Pinpoint the cell where the given text exists, returning its (x, y) midpoint coordinate. 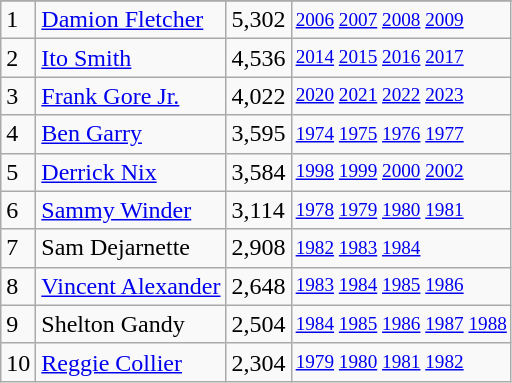
10 (18, 362)
3,114 (258, 210)
3 (18, 96)
2020 2021 2022 2023 (401, 96)
1979 1980 1981 1982 (401, 362)
2,908 (258, 248)
Sammy Winder (131, 210)
1978 1979 1980 1981 (401, 210)
4,022 (258, 96)
5,302 (258, 20)
2,504 (258, 324)
4,536 (258, 58)
2 (18, 58)
2014 2015 2016 2017 (401, 58)
Damion Fletcher (131, 20)
1983 1984 1985 1986 (401, 286)
Frank Gore Jr. (131, 96)
3,595 (258, 134)
2,304 (258, 362)
5 (18, 172)
2,648 (258, 286)
4 (18, 134)
1998 1999 2000 2002 (401, 172)
6 (18, 210)
Ito Smith (131, 58)
1 (18, 20)
Ben Garry (131, 134)
1974 1975 1976 1977 (401, 134)
9 (18, 324)
Shelton Gandy (131, 324)
2006 2007 2008 2009 (401, 20)
Reggie Collier (131, 362)
1982 1983 1984 (401, 248)
7 (18, 248)
1984 1985 1986 1987 1988 (401, 324)
Derrick Nix (131, 172)
Sam Dejarnette (131, 248)
3,584 (258, 172)
8 (18, 286)
Vincent Alexander (131, 286)
